Output the [X, Y] coordinate of the center of the cell containing the given text.  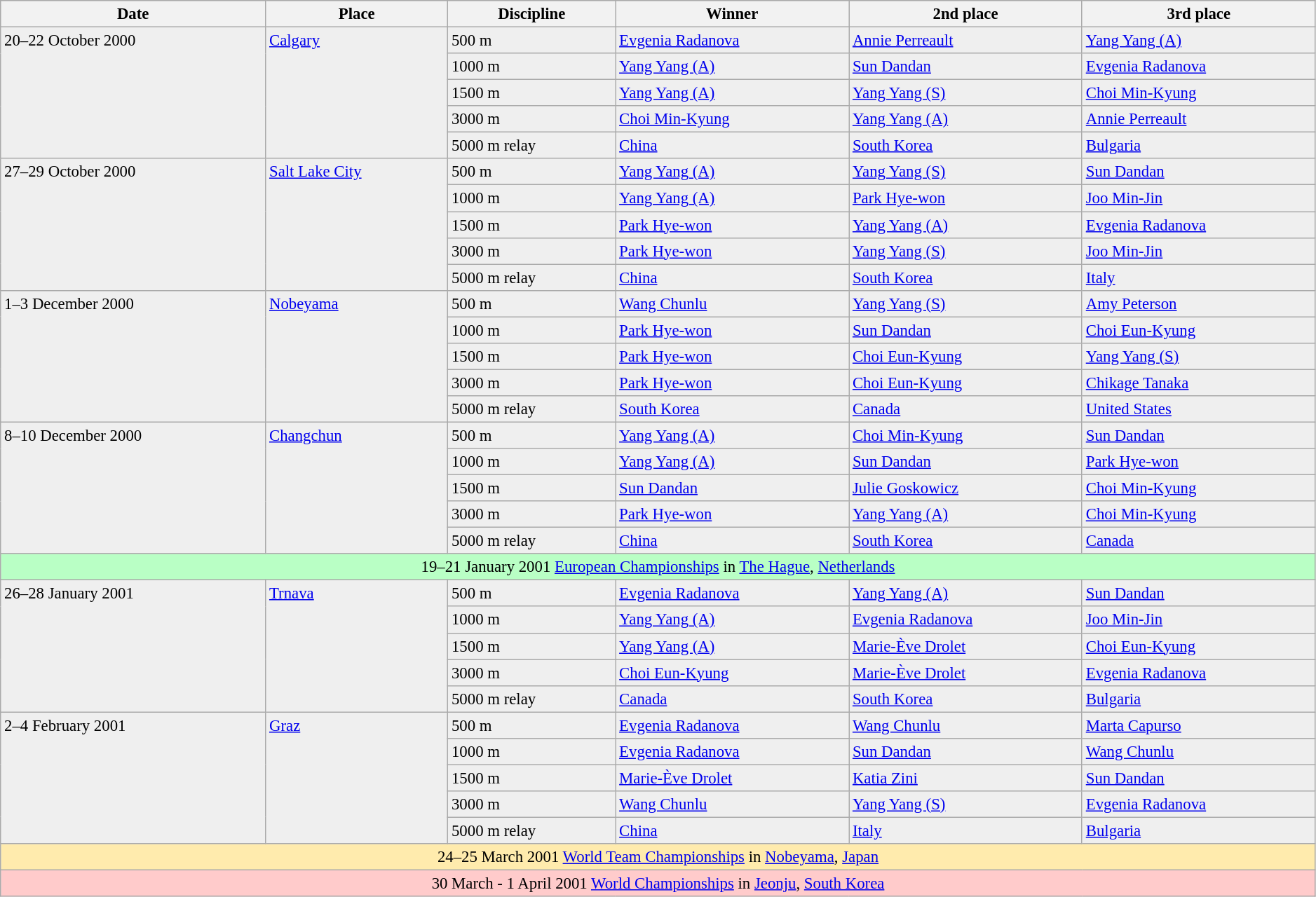
2nd place [966, 14]
20–22 October 2000 [133, 93]
Date [133, 14]
Marta Capurso [1199, 725]
3rd place [1199, 14]
Trnava [357, 646]
26–28 January 2001 [133, 646]
24–25 March 2001 World Team Championships in Nobeyama, Japan [658, 857]
Nobeyama [357, 356]
2–4 February 2001 [133, 778]
Calgary [357, 93]
Place [357, 14]
United States [1199, 409]
Discipline [531, 14]
Winner [732, 14]
Katia Zini [966, 778]
Julie Goskowicz [966, 488]
1–3 December 2000 [133, 356]
Amy Peterson [1199, 303]
30 March - 1 April 2001 World Championships in Jeonju, South Korea [658, 883]
Changchun [357, 488]
Salt Lake City [357, 224]
Chikage Tanaka [1199, 383]
19–21 January 2001 European Championships in The Hague, Netherlands [658, 567]
27–29 October 2000 [133, 224]
Graz [357, 778]
8–10 December 2000 [133, 488]
